For the text-containing cell, return its midpoint in [x, y] coordinate format. 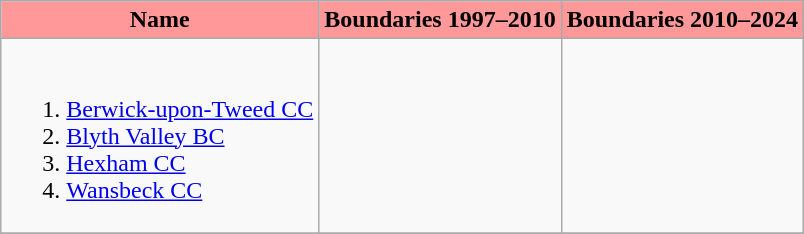
Boundaries 1997–2010 [440, 20]
Name [160, 20]
Berwick-upon-Tweed CCBlyth Valley BCHexham CCWansbeck CC [160, 136]
Boundaries 2010–2024 [682, 20]
